Detect which cell encompasses the target text, then output its (x, y) center coordinate. 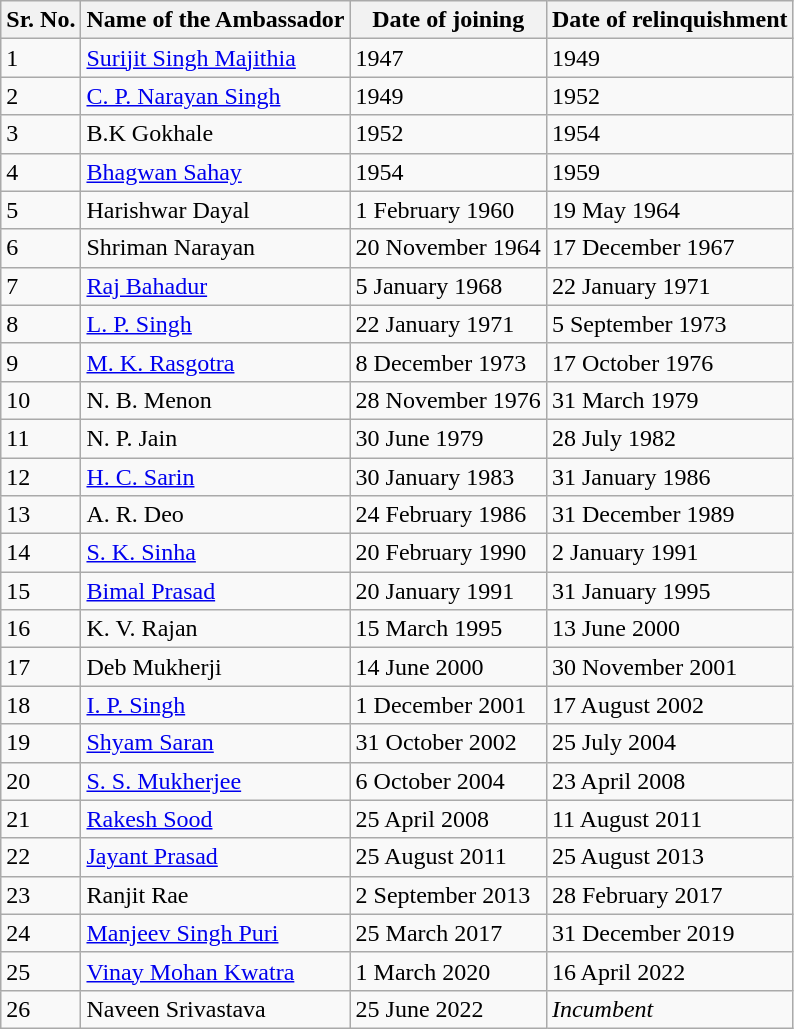
I. P. Singh (216, 705)
18 (41, 705)
5 (41, 210)
15 March 1995 (448, 629)
11 August 2011 (670, 819)
1947 (448, 58)
N. P. Jain (216, 438)
S. S. Mukherjee (216, 781)
Date of relinquishment (670, 20)
28 November 1976 (448, 400)
A. R. Deo (216, 515)
17 (41, 667)
6 (41, 248)
14 June 2000 (448, 667)
Incumbent (670, 1009)
31 March 1979 (670, 400)
25 July 2004 (670, 743)
23 (41, 895)
S. K. Sinha (216, 553)
22 (41, 857)
Shriman Narayan (216, 248)
13 (41, 515)
12 (41, 477)
2 September 2013 (448, 895)
H. C. Sarin (216, 477)
25 April 2008 (448, 819)
9 (41, 362)
25 (41, 971)
20 November 1964 (448, 248)
1959 (670, 172)
25 August 2013 (670, 857)
K. V. Rajan (216, 629)
30 January 1983 (448, 477)
25 March 2017 (448, 933)
1 (41, 58)
N. B. Menon (216, 400)
19 May 1964 (670, 210)
Bhagwan Sahay (216, 172)
Raj Bahadur (216, 286)
Bimal Prasad (216, 591)
20 January 1991 (448, 591)
15 (41, 591)
14 (41, 553)
25 June 2022 (448, 1009)
1 December 2001 (448, 705)
30 June 1979 (448, 438)
19 (41, 743)
31 January 1995 (670, 591)
17 October 1976 (670, 362)
26 (41, 1009)
2 (41, 96)
8 (41, 324)
C. P. Narayan Singh (216, 96)
6 October 2004 (448, 781)
Vinay Mohan Kwatra (216, 971)
11 (41, 438)
16 (41, 629)
B.K Gokhale (216, 134)
Deb Mukherji (216, 667)
Shyam Saran (216, 743)
28 July 1982 (670, 438)
24 February 1986 (448, 515)
31 December 1989 (670, 515)
20 (41, 781)
31 October 2002 (448, 743)
Sr. No. (41, 20)
4 (41, 172)
Ranjit Rae (216, 895)
5 September 1973 (670, 324)
17 August 2002 (670, 705)
17 December 1967 (670, 248)
3 (41, 134)
1 February 1960 (448, 210)
20 February 1990 (448, 553)
1 March 2020 (448, 971)
31 January 1986 (670, 477)
10 (41, 400)
M. K. Rasgotra (216, 362)
Harishwar Dayal (216, 210)
5 January 1968 (448, 286)
Jayant Prasad (216, 857)
28 February 2017 (670, 895)
8 December 1973 (448, 362)
2 January 1991 (670, 553)
23 April 2008 (670, 781)
7 (41, 286)
30 November 2001 (670, 667)
13 June 2000 (670, 629)
25 August 2011 (448, 857)
Surijit Singh Majithia (216, 58)
21 (41, 819)
Name of the Ambassador (216, 20)
31 December 2019 (670, 933)
Date of joining (448, 20)
24 (41, 933)
16 April 2022 (670, 971)
Manjeev Singh Puri (216, 933)
L. P. Singh (216, 324)
Naveen Srivastava (216, 1009)
Rakesh Sood (216, 819)
